Determine the [X, Y] coordinate at the center of the cell enclosing the given text.  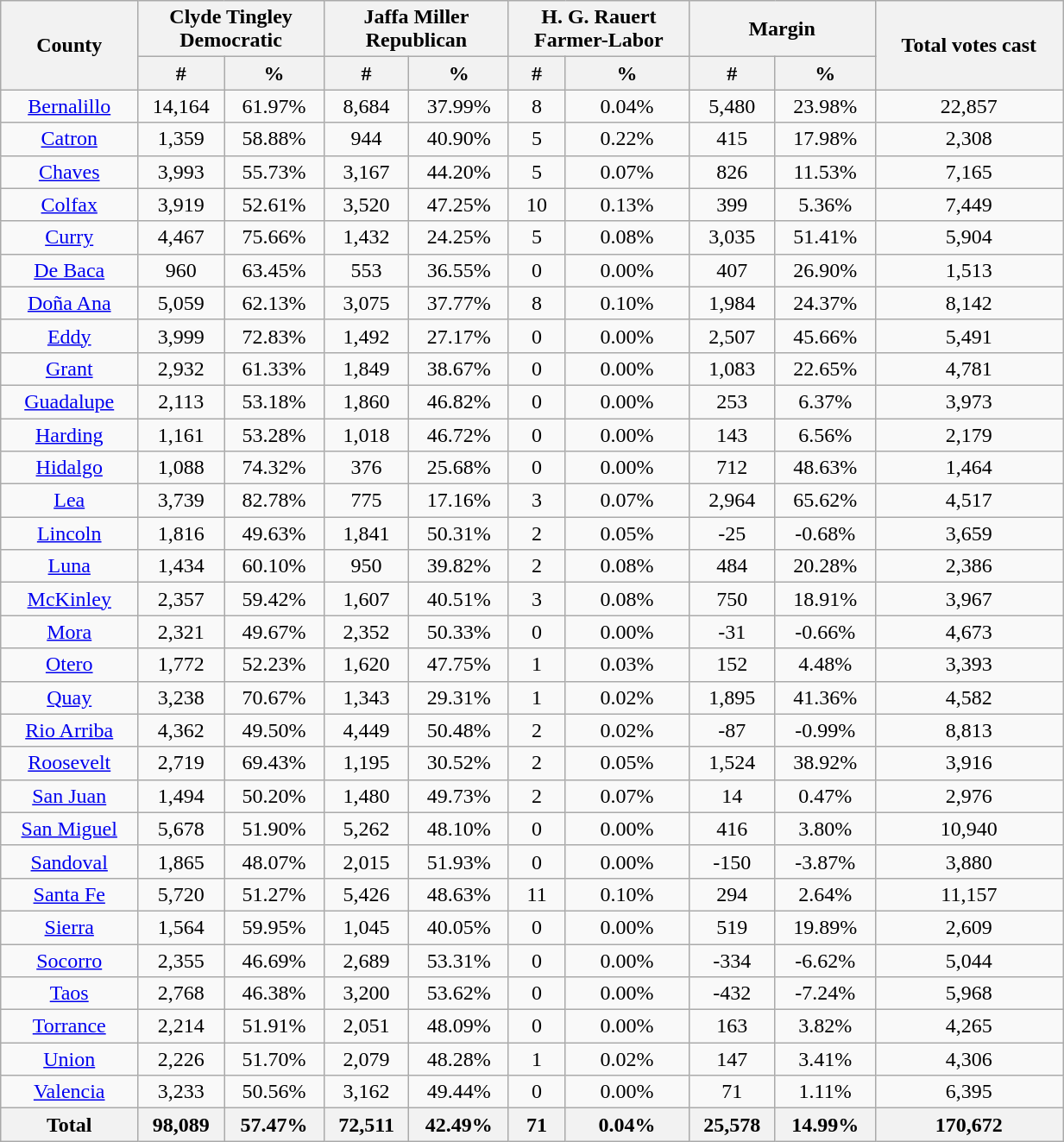
163 [732, 1026]
11 [537, 894]
-150 [732, 861]
4,467 [181, 237]
6.37% [825, 401]
1,018 [366, 434]
3,162 [366, 1092]
37.99% [459, 106]
0.13% [627, 205]
1.11% [825, 1092]
5,262 [366, 829]
1,865 [181, 861]
2,719 [181, 763]
1,464 [969, 468]
1,564 [181, 927]
47.75% [459, 665]
14.99% [825, 1125]
Total [69, 1125]
2,051 [366, 1026]
50.20% [274, 796]
53.28% [274, 434]
0.47% [825, 796]
3,167 [366, 172]
51.91% [274, 1026]
5,426 [366, 894]
4,449 [366, 730]
-0.68% [825, 533]
950 [366, 566]
17.98% [825, 139]
416 [732, 829]
1,045 [366, 927]
41.36% [825, 697]
415 [732, 139]
484 [732, 566]
944 [366, 139]
48.09% [459, 1026]
51.41% [825, 237]
23.98% [825, 106]
De Baca [69, 270]
7,165 [969, 172]
52.61% [274, 205]
40.90% [459, 139]
Union [69, 1059]
59.95% [274, 927]
San Miguel [69, 829]
24.25% [459, 237]
6,395 [969, 1092]
Chaves [69, 172]
5,059 [181, 303]
-7.24% [825, 994]
11.53% [825, 172]
50.31% [459, 533]
750 [732, 599]
4,362 [181, 730]
Jaffa MillerRepublican [416, 29]
51.70% [274, 1059]
2,768 [181, 994]
49.63% [274, 533]
3,919 [181, 205]
Roosevelt [69, 763]
48.28% [459, 1059]
Margin [782, 29]
62.13% [274, 303]
2.64% [825, 894]
5,904 [969, 237]
49.50% [274, 730]
42.49% [459, 1125]
48.10% [459, 829]
5,044 [969, 961]
51.27% [274, 894]
-0.99% [825, 730]
3.41% [825, 1059]
Hidalgo [69, 468]
Guadalupe [69, 401]
Catron [69, 139]
2,015 [366, 861]
2,609 [969, 927]
1,607 [366, 599]
3.82% [825, 1026]
8,142 [969, 303]
3,520 [366, 205]
2,355 [181, 961]
H. G. RauertFarmer-Labor [599, 29]
4,265 [969, 1026]
82.78% [274, 501]
4,582 [969, 697]
61.33% [274, 369]
1,841 [366, 533]
1,083 [732, 369]
46.72% [459, 434]
Santa Fe [69, 894]
7,449 [969, 205]
5,480 [732, 106]
50.33% [459, 632]
53.31% [459, 961]
27.17% [459, 336]
1,359 [181, 139]
-31 [732, 632]
3,880 [969, 861]
38.67% [459, 369]
50.48% [459, 730]
1,161 [181, 434]
407 [732, 270]
-0.66% [825, 632]
48.07% [274, 861]
5,968 [969, 994]
1,492 [366, 336]
3,973 [969, 401]
22,857 [969, 106]
5,491 [969, 336]
1,432 [366, 237]
Curry [69, 237]
61.97% [274, 106]
39.82% [459, 566]
37.77% [459, 303]
1,860 [366, 401]
3,035 [732, 237]
2,079 [366, 1059]
399 [732, 205]
26.90% [825, 270]
Quay [69, 697]
0.03% [627, 665]
2,932 [181, 369]
1,772 [181, 665]
38.92% [825, 763]
2,507 [732, 336]
Otero [69, 665]
960 [181, 270]
55.73% [274, 172]
25.68% [459, 468]
775 [366, 501]
Mora [69, 632]
2,689 [366, 961]
4,517 [969, 501]
44.20% [459, 172]
3,967 [969, 599]
3,993 [181, 172]
San Juan [69, 796]
29.31% [459, 697]
24.37% [825, 303]
19.89% [825, 927]
49.44% [459, 1092]
4.48% [825, 665]
25,578 [732, 1125]
8,813 [969, 730]
Bernalillo [69, 106]
69.43% [274, 763]
1,895 [732, 697]
65.62% [825, 501]
Taos [69, 994]
376 [366, 468]
3,659 [969, 533]
22.65% [825, 369]
8,684 [366, 106]
3,238 [181, 697]
40.05% [459, 927]
1,195 [366, 763]
20.28% [825, 566]
45.66% [825, 336]
553 [366, 270]
5.36% [825, 205]
5,678 [181, 829]
3,999 [181, 336]
3,233 [181, 1092]
3,075 [366, 303]
2,321 [181, 632]
63.45% [274, 270]
Valencia [69, 1092]
53.18% [274, 401]
170,672 [969, 1125]
59.42% [274, 599]
2,976 [969, 796]
4,781 [969, 369]
-87 [732, 730]
2,113 [181, 401]
74.32% [274, 468]
2,308 [969, 139]
3,916 [969, 763]
14 [732, 796]
1,849 [366, 369]
Sandoval [69, 861]
10 [537, 205]
712 [732, 468]
5,720 [181, 894]
-25 [732, 533]
75.66% [274, 237]
17.16% [459, 501]
1,480 [366, 796]
1,620 [366, 665]
Lea [69, 501]
58.88% [274, 139]
Socorro [69, 961]
51.93% [459, 861]
98,089 [181, 1125]
49.67% [274, 632]
519 [732, 927]
-334 [732, 961]
46.69% [274, 961]
2,357 [181, 599]
46.82% [459, 401]
-6.62% [825, 961]
1,513 [969, 270]
1,984 [732, 303]
3,393 [969, 665]
Sierra [69, 927]
Harding [69, 434]
2,386 [969, 566]
1,524 [732, 763]
53.62% [459, 994]
36.55% [459, 270]
1,343 [366, 697]
Eddy [69, 336]
2,226 [181, 1059]
14,164 [181, 106]
49.73% [459, 796]
40.51% [459, 599]
10,940 [969, 829]
30.52% [459, 763]
3,739 [181, 501]
51.90% [274, 829]
1,434 [181, 566]
Luna [69, 566]
143 [732, 434]
2,964 [732, 501]
50.56% [274, 1092]
4,306 [969, 1059]
McKinley [69, 599]
46.38% [274, 994]
11,157 [969, 894]
152 [732, 665]
47.25% [459, 205]
52.23% [274, 665]
Torrance [69, 1026]
57.47% [274, 1125]
Total votes cast [969, 45]
2,179 [969, 434]
0.22% [627, 139]
-432 [732, 994]
3,200 [366, 994]
Rio Arriba [69, 730]
70.67% [274, 697]
294 [732, 894]
2,214 [181, 1026]
60.10% [274, 566]
1,816 [181, 533]
72,511 [366, 1125]
County [69, 45]
1,088 [181, 468]
Doña Ana [69, 303]
147 [732, 1059]
Colfax [69, 205]
3.80% [825, 829]
72.83% [274, 336]
Grant [69, 369]
-3.87% [825, 861]
253 [732, 401]
6.56% [825, 434]
1,494 [181, 796]
Clyde TingleyDemocratic [231, 29]
826 [732, 172]
2,352 [366, 632]
4,673 [969, 632]
Lincoln [69, 533]
18.91% [825, 599]
